Scan for the cell matching the given text and deliver its [x, y] coordinate at center. 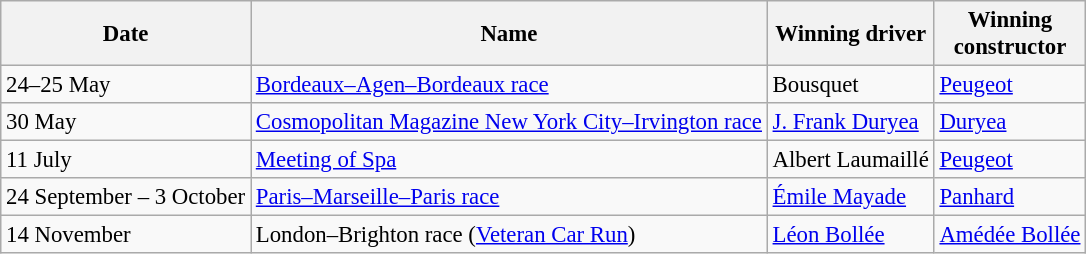
Paris–Marseille–Paris race [508, 197]
London–Brighton race (Veteran Car Run) [508, 235]
Panhard [1010, 197]
Bousquet [850, 85]
Albert Laumaillé [850, 160]
Winningconstructor [1010, 34]
30 May [126, 122]
Léon Bollée [850, 235]
Name [508, 34]
Amédée Bollée [1010, 235]
Émile Mayade [850, 197]
14 November [126, 235]
11 July [126, 160]
J. Frank Duryea [850, 122]
Winning driver [850, 34]
Date [126, 34]
Bordeaux–Agen–Bordeaux race [508, 85]
Meeting of Spa [508, 160]
Cosmopolitan Magazine New York City–Irvington race [508, 122]
24–25 May [126, 85]
Duryea [1010, 122]
24 September – 3 October [126, 197]
